Extract the (X, Y) coordinate from the center of the cell holding the provided text.  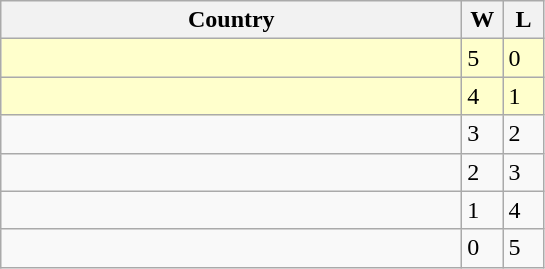
L (524, 20)
Country (232, 20)
W (482, 20)
